Return [x, y] of the center of cell containing provided text 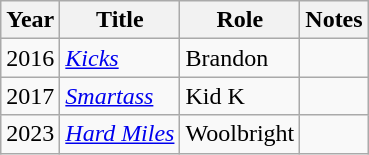
2023 [30, 134]
Kicks [120, 58]
Notes [334, 20]
Title [120, 20]
Role [240, 20]
Smartass [120, 96]
Brandon [240, 58]
Hard Miles [120, 134]
2016 [30, 58]
2017 [30, 96]
Woolbright [240, 134]
Year [30, 20]
Kid K [240, 96]
